Capture the cell that displays the provided text and extract its [x, y] central coordinate. 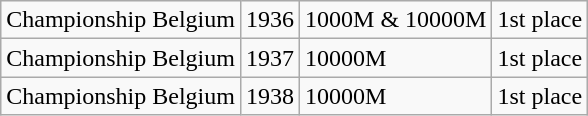
1000M & 10000M [396, 20]
1937 [270, 58]
1936 [270, 20]
1938 [270, 96]
